From the cell containing the given text, extract its center point as (X, Y) coordinate. 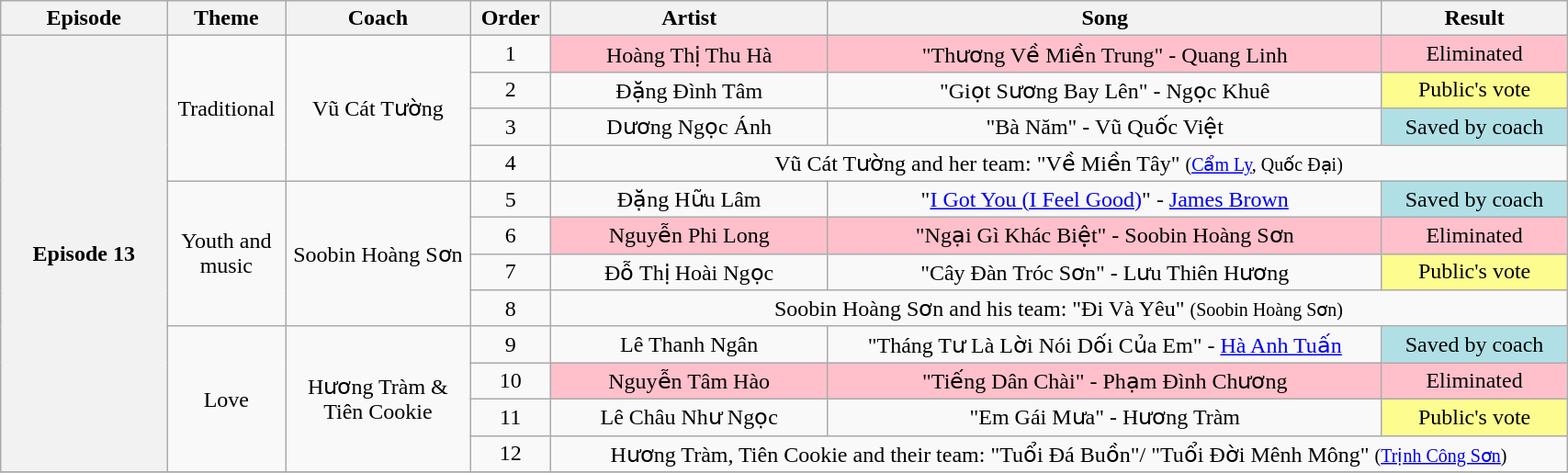
Vũ Cát Tường and her team: "Về Miền Tây" (Cẩm Ly, Quốc Đại) (1058, 163)
Hương Tràm, Tiên Cookie and their team: "Tuổi Đá Buồn"/ "Tuổi Đời Mênh Mông" (Trịnh Công Sơn) (1058, 454)
Soobin Hoàng Sơn (378, 253)
7 (511, 272)
Soobin Hoàng Sơn and his team: "Đi Và Yêu" (Soobin Hoàng Sơn) (1058, 309)
Episode 13 (85, 253)
Episode (85, 18)
"Thương Về Miền Trung" - Quang Linh (1104, 54)
Song (1104, 18)
4 (511, 163)
10 (511, 381)
Vũ Cát Tường (378, 108)
Order (511, 18)
12 (511, 454)
Youth and music (226, 253)
Traditional (226, 108)
Lê Thanh Ngân (689, 344)
Artist (689, 18)
Result (1473, 18)
"Tiếng Dân Chài" - Phạm Đình Chương (1104, 381)
11 (511, 417)
Đặng Hữu Lâm (689, 199)
"Em Gái Mưa" - Hương Tràm (1104, 417)
Theme (226, 18)
"Bà Năm" - Vũ Quốc Việt (1104, 127)
"Cây Đàn Tróc Sơn" - Lưu Thiên Hương (1104, 272)
9 (511, 344)
6 (511, 236)
Đỗ Thị Hoài Ngọc (689, 272)
Coach (378, 18)
Nguyễn Phi Long (689, 236)
"Giọt Sương Bay Lên" - Ngọc Khuê (1104, 90)
2 (511, 90)
3 (511, 127)
"Ngại Gì Khác Biệt" - Soobin Hoàng Sơn (1104, 236)
Dương Ngọc Ánh (689, 127)
Nguyễn Tâm Hào (689, 381)
"Tháng Tư Là Lời Nói Dối Của Em" - Hà Anh Tuấn (1104, 344)
"I Got You (I Feel Good)" - James Brown (1104, 199)
Love (226, 399)
8 (511, 309)
Lê Châu Như Ngọc (689, 417)
5 (511, 199)
1 (511, 54)
Hương Tràm & Tiên Cookie (378, 399)
Hoàng Thị Thu Hà (689, 54)
Đặng Đình Tâm (689, 90)
